Identify which cell holds the provided text, then report its (X, Y) central coordinate. 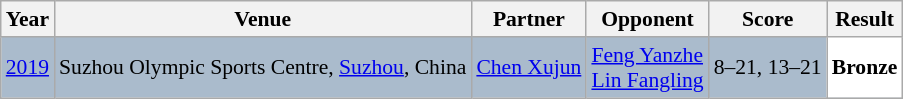
2019 (28, 68)
Bronze (865, 68)
Chen Xujun (528, 68)
Suzhou Olympic Sports Centre, Suzhou, China (262, 68)
Feng Yanzhe Lin Fangling (647, 68)
8–21, 13–21 (768, 68)
Year (28, 19)
Venue (262, 19)
Partner (528, 19)
Opponent (647, 19)
Score (768, 19)
Result (865, 19)
